Find where the given text appears and provide that cell's center as [x, y] coordinate. 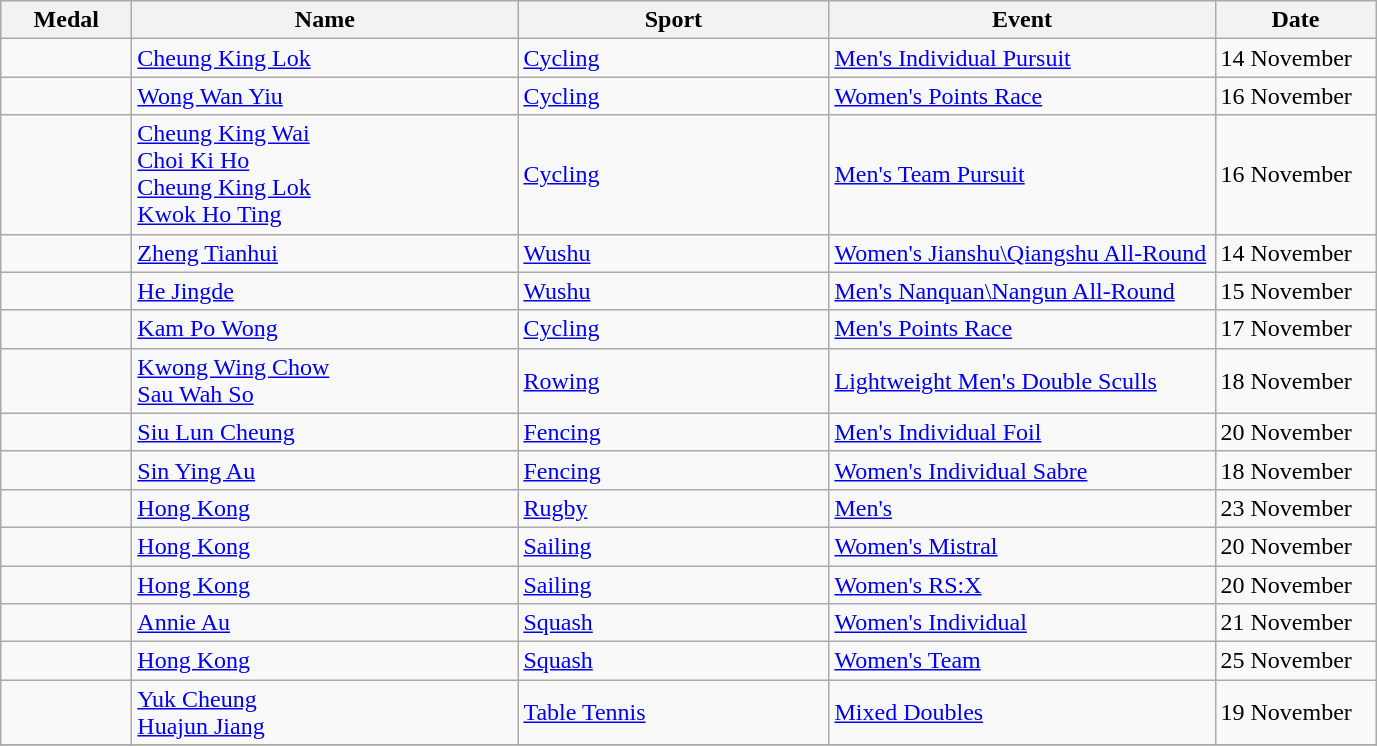
23 November [1296, 508]
Women's Individual [1022, 623]
Lightweight Men's Double Sculls [1022, 380]
Men's Nanquan\Nangun All-Round [1022, 291]
Table Tennis [674, 712]
Annie Au [325, 623]
Kwong Wing ChowSau Wah So [325, 380]
Medal [66, 20]
Men's Team Pursuit [1022, 174]
Men's Individual Foil [1022, 432]
19 November [1296, 712]
He Jingde [325, 291]
Men's [1022, 508]
Name [325, 20]
Rugby [674, 508]
21 November [1296, 623]
Event [1022, 20]
Siu Lun Cheung [325, 432]
Men's Individual Pursuit [1022, 58]
Zheng Tianhui [325, 253]
Men's Points Race [1022, 329]
25 November [1296, 661]
Women's Jianshu\Qiangshu All-Round [1022, 253]
Sport [674, 20]
Date [1296, 20]
Kam Po Wong [325, 329]
Cheung King Wai Choi Ki Ho Cheung King LokKwok Ho Ting [325, 174]
Mixed Doubles [1022, 712]
Women's Points Race [1022, 96]
Cheung King Lok [325, 58]
Yuk CheungHuajun Jiang [325, 712]
Women's Team [1022, 661]
Women's Mistral [1022, 546]
17 November [1296, 329]
Wong Wan Yiu [325, 96]
Rowing [674, 380]
Sin Ying Au [325, 470]
15 November [1296, 291]
Women's RS:X [1022, 585]
Women's Individual Sabre [1022, 470]
